Provide the [x, y] coordinate of the cell's center where the given text is located.  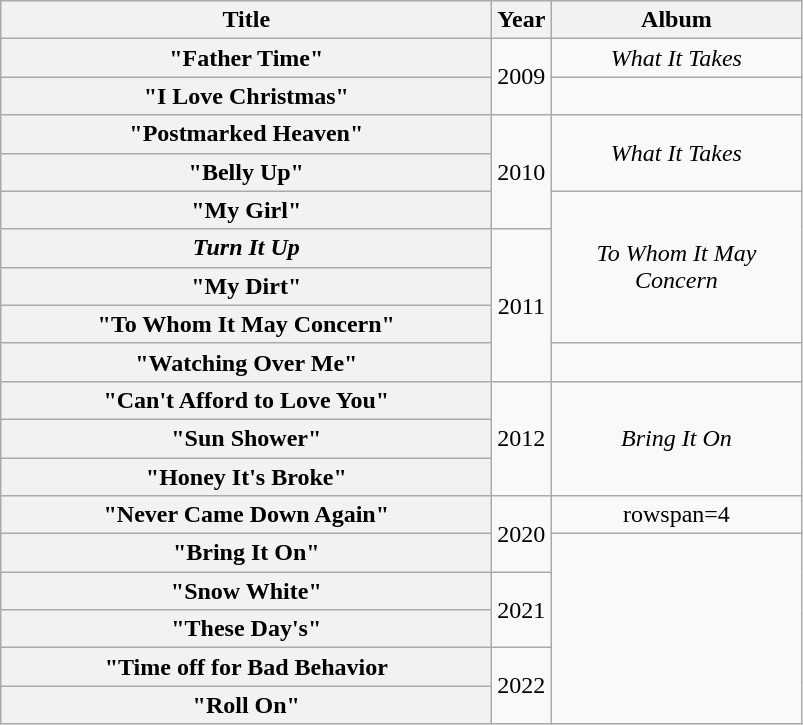
"Never Came Down Again" [246, 515]
"Belly Up" [246, 172]
To Whom It May Concern [676, 267]
2021 [522, 610]
"Can't Afford to Love You" [246, 400]
"Time off for Bad Behavior [246, 667]
"Postmarked Heaven" [246, 134]
Bring It On [676, 438]
"Honey It's Broke" [246, 477]
"Snow White" [246, 591]
Turn It Up [246, 248]
2012 [522, 438]
"To Whom It May Concern" [246, 324]
2020 [522, 534]
"Bring It On" [246, 553]
2011 [522, 305]
Year [522, 20]
"Watching Over Me" [246, 362]
"Father Time" [246, 58]
"My Girl" [246, 210]
"Sun Shower" [246, 438]
"My Dirt" [246, 286]
"I Love Christmas" [246, 96]
2010 [522, 172]
"These Day's" [246, 629]
"Roll On" [246, 705]
2009 [522, 77]
Title [246, 20]
Album [676, 20]
2022 [522, 686]
rowspan=4 [676, 515]
